Capture the cell that displays the provided text and extract its [x, y] central coordinate. 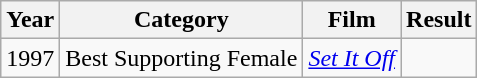
1997 [30, 58]
Set It Off [352, 58]
Category [182, 20]
Film [352, 20]
Result [439, 20]
Best Supporting Female [182, 58]
Year [30, 20]
